Find where the given text appears and provide that cell's center as (x, y) coordinate. 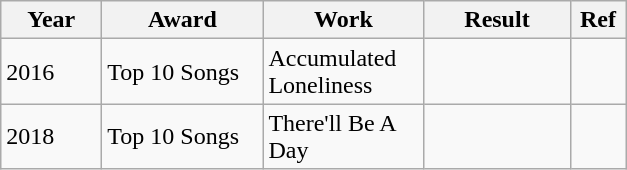
2018 (52, 136)
Award (182, 20)
Work (344, 20)
Year (52, 20)
Ref (598, 20)
Result (497, 20)
Accumulated Loneliness (344, 72)
2016 (52, 72)
There'll Be A Day (344, 136)
